Return (x, y) of the center of cell containing provided text 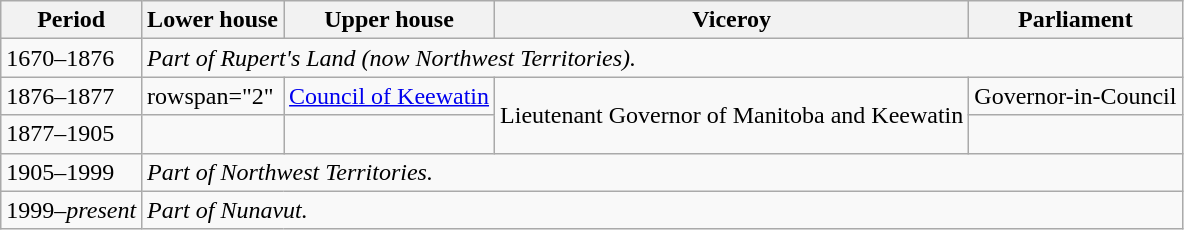
Parliament (1076, 20)
Lower house (213, 20)
1999–present (72, 210)
Part of Rupert's Land (now Northwest Territories). (662, 58)
1670–1876 (72, 58)
Lieutenant Governor of Manitoba and Keewatin (732, 115)
1877–1905 (72, 134)
Upper house (390, 20)
Council of Keewatin (390, 96)
Viceroy (732, 20)
1876–1877 (72, 96)
Period (72, 20)
1905–1999 (72, 172)
Governor-in-Council (1076, 96)
rowspan="2" (213, 96)
Part of Nunavut. (662, 210)
Part of Northwest Territories. (662, 172)
